Search for the cell housing the specified text and yield its (X, Y) center coordinate. 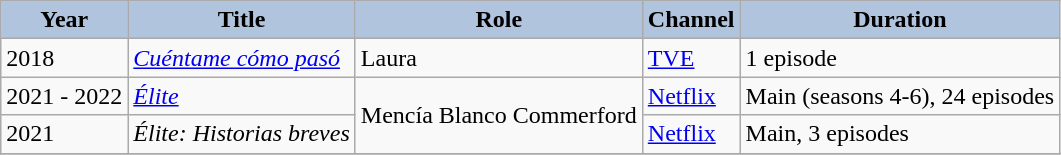
2021 - 2022 (64, 96)
Élite: Historias breves (242, 134)
TVE (691, 58)
Duration (900, 20)
Channel (691, 20)
Year (64, 20)
Title (242, 20)
2021 (64, 134)
Mencía Blanco Commerford (498, 115)
Élite (242, 96)
Main, 3 episodes (900, 134)
Main (seasons 4-6), 24 episodes (900, 96)
Role (498, 20)
1 episode (900, 58)
Cuéntame cómo pasó (242, 58)
2018 (64, 58)
Laura (498, 58)
